Search for the cell housing the specified text and yield its [x, y] center coordinate. 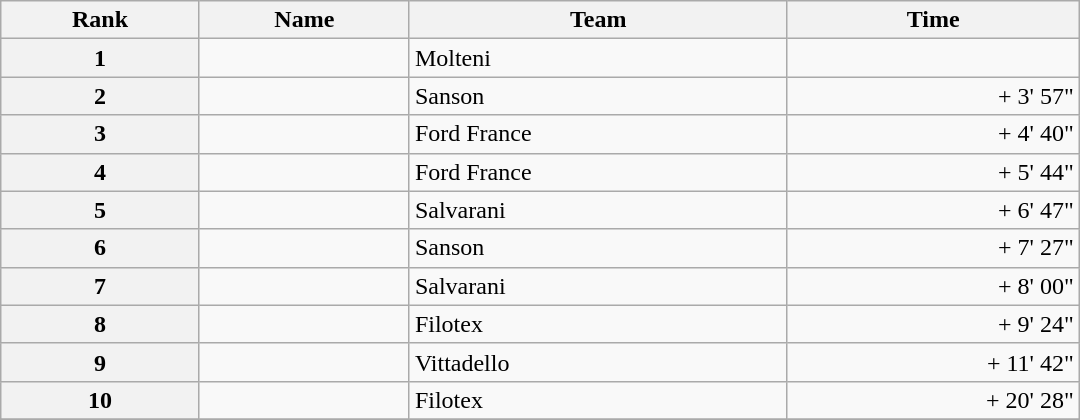
Rank [100, 20]
+ 7' 27" [933, 248]
+ 8' 00" [933, 286]
+ 11' 42" [933, 362]
2 [100, 96]
+ 9' 24" [933, 324]
Vittadello [598, 362]
Time [933, 20]
+ 5' 44" [933, 172]
+ 3' 57" [933, 96]
+ 6' 47" [933, 210]
4 [100, 172]
+ 20' 28" [933, 400]
6 [100, 248]
1 [100, 58]
3 [100, 134]
9 [100, 362]
Name [304, 20]
Molteni [598, 58]
Team [598, 20]
+ 4' 40" [933, 134]
10 [100, 400]
8 [100, 324]
7 [100, 286]
5 [100, 210]
